From the cell containing the given text, extract its center point as (x, y) coordinate. 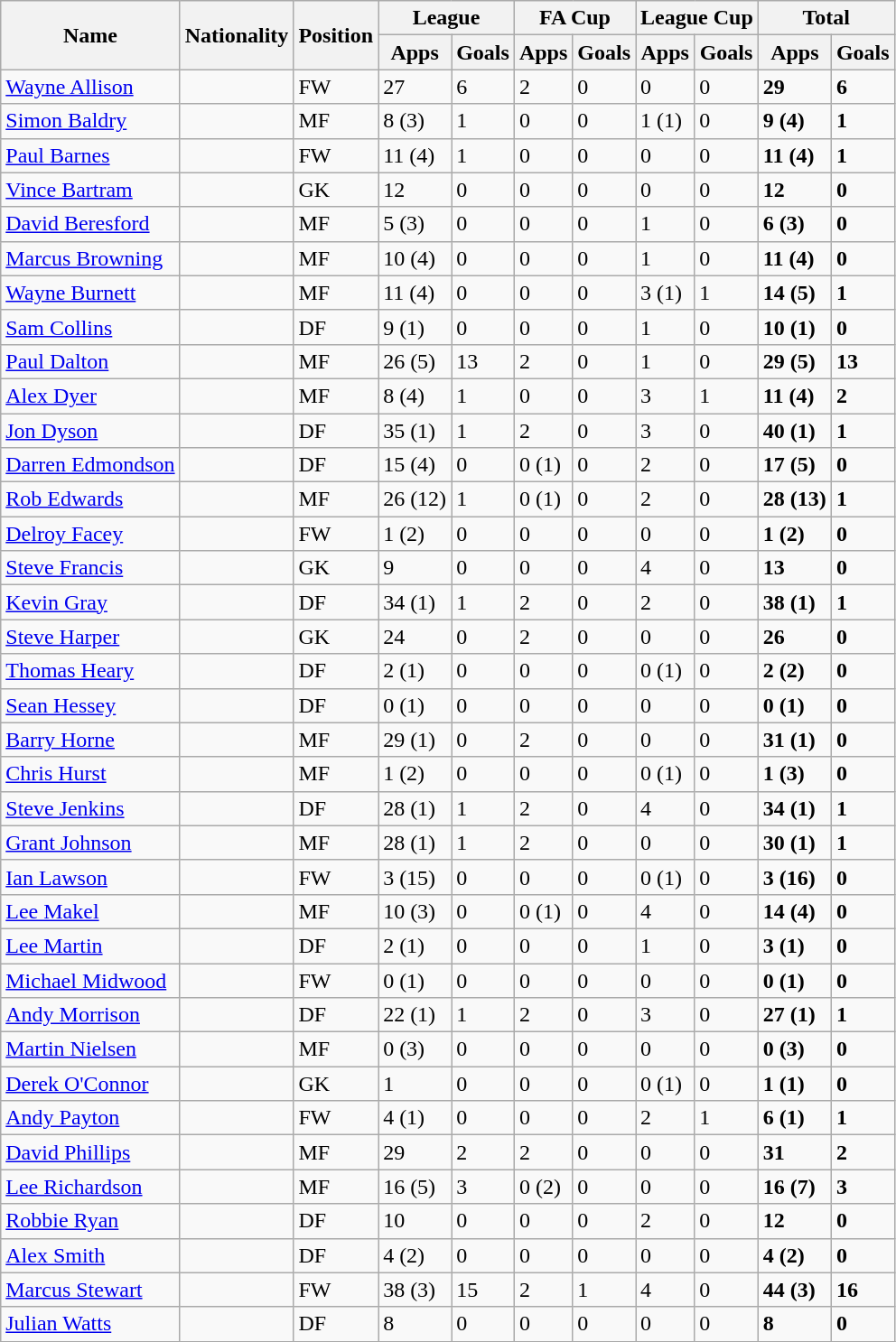
Kevin Gray (90, 602)
Lee Richardson (90, 1187)
Marcus Browning (90, 258)
17 (5) (795, 465)
Alex Dyer (90, 396)
22 (1) (415, 1015)
Jon Dyson (90, 431)
Steve Jenkins (90, 808)
15 (4) (415, 465)
Marcus Stewart (90, 1290)
Andy Morrison (90, 1015)
5 (3) (415, 224)
Name (90, 35)
League Cup (697, 18)
16 (863, 1290)
1 (3) (795, 774)
26 (12) (415, 499)
Wayne Burnett (90, 293)
Martin Nielsen (90, 1049)
Steve Francis (90, 568)
Total (826, 18)
Rob Edwards (90, 499)
10 (1) (795, 327)
15 (483, 1290)
Simon Baldry (90, 121)
16 (7) (795, 1187)
26 (795, 637)
Darren Edmondson (90, 465)
David Beresford (90, 224)
6 (1) (795, 1118)
10 (415, 1221)
League (446, 18)
26 (5) (415, 361)
29 (1) (415, 740)
0 (2) (543, 1187)
Michael Midwood (90, 980)
Sean Hessey (90, 705)
24 (415, 637)
29 (5) (795, 361)
Wayne Allison (90, 87)
Lee Makel (90, 911)
9 (4) (795, 121)
14 (5) (795, 293)
Grant Johnson (90, 843)
Position (336, 35)
Julian Watts (90, 1324)
3 (16) (795, 877)
2 (2) (795, 671)
14 (4) (795, 911)
40 (1) (795, 431)
Alex Smith (90, 1255)
31 (795, 1152)
44 (3) (795, 1290)
8 (4) (415, 396)
Paul Barnes (90, 155)
8 (3) (415, 121)
28 (13) (795, 499)
Nationality (237, 35)
David Phillips (90, 1152)
38 (1) (795, 602)
16 (5) (415, 1187)
Thomas Heary (90, 671)
6 (3) (795, 224)
38 (3) (415, 1290)
35 (1) (415, 431)
Ian Lawson (90, 877)
3 (15) (415, 877)
Robbie Ryan (90, 1221)
FA Cup (574, 18)
Vince Bartram (90, 190)
9 (1) (415, 327)
9 (415, 568)
Derek O'Connor (90, 1084)
Steve Harper (90, 637)
30 (1) (795, 843)
Lee Martin (90, 946)
Andy Payton (90, 1118)
Paul Dalton (90, 361)
Chris Hurst (90, 774)
10 (3) (415, 911)
Delroy Facey (90, 534)
31 (1) (795, 740)
27 (415, 87)
10 (4) (415, 258)
27 (1) (795, 1015)
Barry Horne (90, 740)
4 (1) (415, 1118)
Sam Collins (90, 327)
